Output the (X, Y) coordinate of the center of the cell containing the given text.  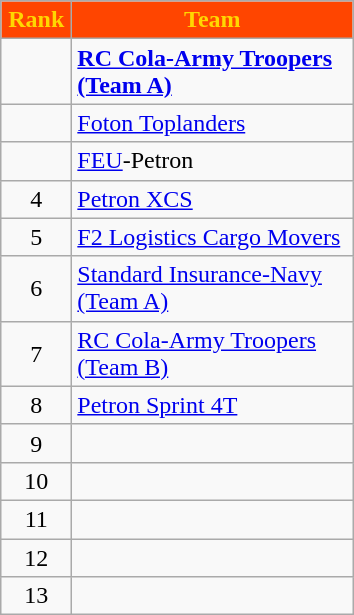
8 (36, 405)
9 (36, 443)
6 (36, 288)
F2 Logistics Cargo Movers (212, 237)
Team (212, 20)
Standard Insurance-Navy (Team A) (212, 288)
Petron Sprint 4T (212, 405)
RC Cola-Army Troopers (Team A) (212, 72)
Rank (36, 20)
13 (36, 596)
Petron XCS (212, 199)
5 (36, 237)
RC Cola-Army Troopers (Team B) (212, 354)
11 (36, 519)
Foton Toplanders (212, 123)
FEU-Petron (212, 161)
7 (36, 354)
10 (36, 481)
4 (36, 199)
12 (36, 557)
